Pinpoint the cell where the given text exists, returning its [x, y] midpoint coordinate. 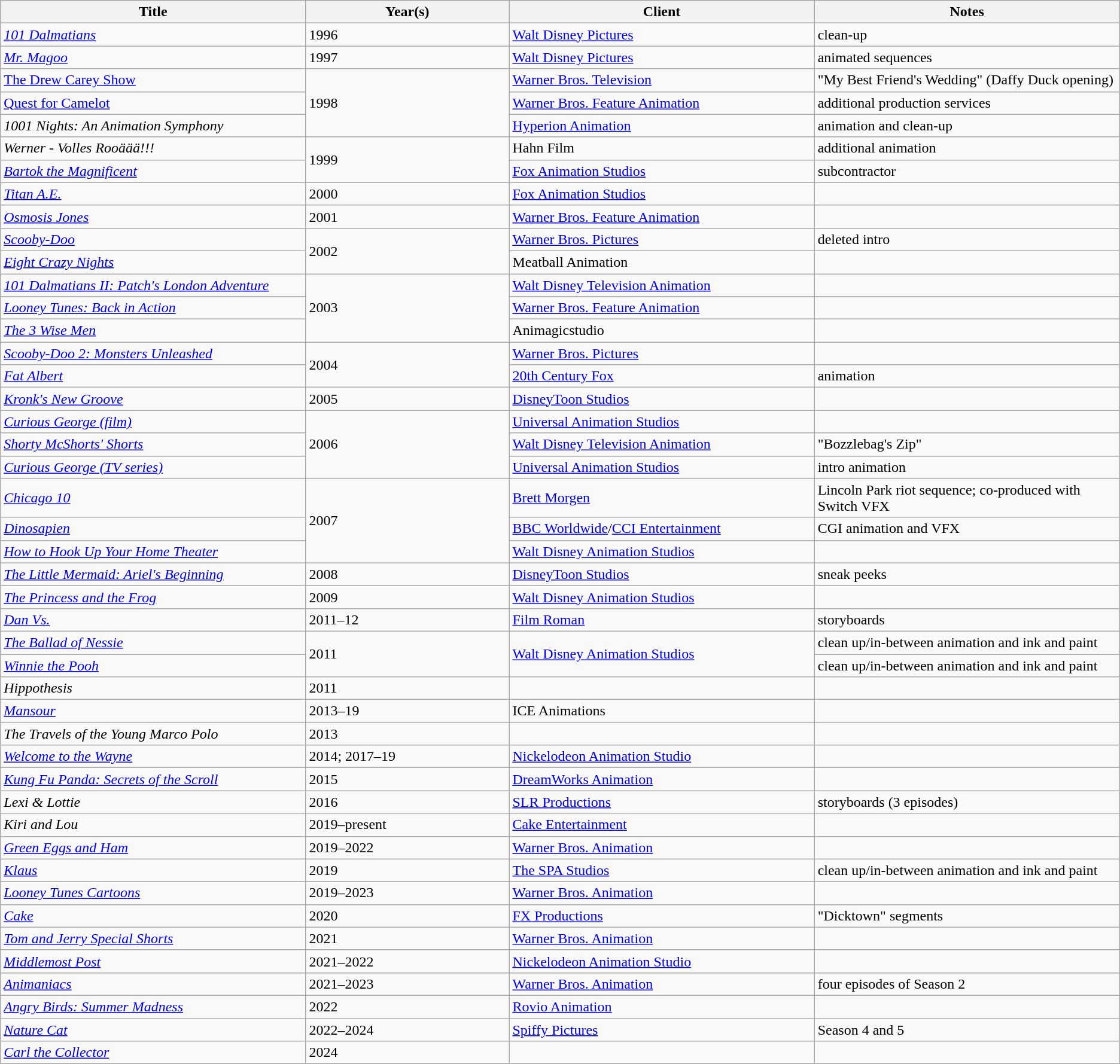
Brett Morgen [662, 498]
subcontractor [967, 171]
Nature Cat [153, 1029]
additional animation [967, 148]
2019–2023 [407, 893]
2020 [407, 916]
Carl the Collector [153, 1053]
The Princess and the Frog [153, 597]
deleted intro [967, 239]
ICE Animations [662, 711]
2001 [407, 217]
2019 [407, 870]
FX Productions [662, 916]
Looney Tunes Cartoons [153, 893]
Winnie the Pooh [153, 666]
2016 [407, 802]
The 3 Wise Men [153, 331]
Fat Albert [153, 376]
storyboards [967, 620]
Klaus [153, 870]
2007 [407, 520]
2021–2022 [407, 961]
Hahn Film [662, 148]
"Bozzlebag's Zip" [967, 444]
Rovio Animation [662, 1007]
Spiffy Pictures [662, 1029]
SLR Productions [662, 802]
1999 [407, 160]
2004 [407, 365]
Film Roman [662, 620]
Bartok the Magnificent [153, 171]
101 Dalmatians [153, 35]
The SPA Studios [662, 870]
Quest for Camelot [153, 103]
"Dicktown" segments [967, 916]
2019–2022 [407, 847]
Dinosapien [153, 529]
Tom and Jerry Special Shorts [153, 938]
2011–12 [407, 620]
Curious George (film) [153, 422]
four episodes of Season 2 [967, 984]
2019–present [407, 825]
20th Century Fox [662, 376]
2003 [407, 308]
additional production services [967, 103]
How to Hook Up Your Home Theater [153, 551]
1996 [407, 35]
2009 [407, 597]
CGI animation and VFX [967, 529]
2022 [407, 1007]
Mansour [153, 711]
Season 4 and 5 [967, 1029]
Werner - Volles Rooäää!!! [153, 148]
animation [967, 376]
2024 [407, 1053]
2002 [407, 251]
Cake Entertainment [662, 825]
1997 [407, 57]
Angry Birds: Summer Madness [153, 1007]
2008 [407, 574]
2006 [407, 444]
Titan A.E. [153, 194]
2015 [407, 779]
2021–2023 [407, 984]
The Travels of the Young Marco Polo [153, 734]
intro animation [967, 467]
Notes [967, 12]
Curious George (TV series) [153, 467]
Welcome to the Wayne [153, 757]
The Drew Carey Show [153, 80]
Title [153, 12]
animation and clean-up [967, 126]
2013–19 [407, 711]
Looney Tunes: Back in Action [153, 308]
Chicago 10 [153, 498]
2000 [407, 194]
Middlemost Post [153, 961]
The Little Mermaid: Ariel's Beginning [153, 574]
Hyperion Animation [662, 126]
Client [662, 12]
2005 [407, 399]
Lincoln Park riot sequence; co-produced with Switch VFX [967, 498]
BBC Worldwide/CCI Entertainment [662, 529]
The Ballad of Nessie [153, 642]
Scooby-Doo [153, 239]
Shorty McShorts' Shorts [153, 444]
Eight Crazy Nights [153, 262]
Animagicstudio [662, 331]
Mr. Magoo [153, 57]
2013 [407, 734]
1998 [407, 103]
Green Eggs and Ham [153, 847]
2022–2024 [407, 1029]
clean-up [967, 35]
Dan Vs. [153, 620]
Hippothesis [153, 688]
Kronk's New Groove [153, 399]
Scooby-Doo 2: Monsters Unleashed [153, 353]
Kiri and Lou [153, 825]
2014; 2017–19 [407, 757]
2021 [407, 938]
Warner Bros. Television [662, 80]
Year(s) [407, 12]
Animaniacs [153, 984]
Cake [153, 916]
animated sequences [967, 57]
"My Best Friend's Wedding" (Daffy Duck opening) [967, 80]
DreamWorks Animation [662, 779]
101 Dalmatians II: Patch's London Adventure [153, 285]
Kung Fu Panda: Secrets of the Scroll [153, 779]
storyboards (3 episodes) [967, 802]
Meatball Animation [662, 262]
Lexi & Lottie [153, 802]
1001 Nights: An Animation Symphony [153, 126]
Osmosis Jones [153, 217]
sneak peeks [967, 574]
